Scan for the cell matching the given text and deliver its (X, Y) coordinate at center. 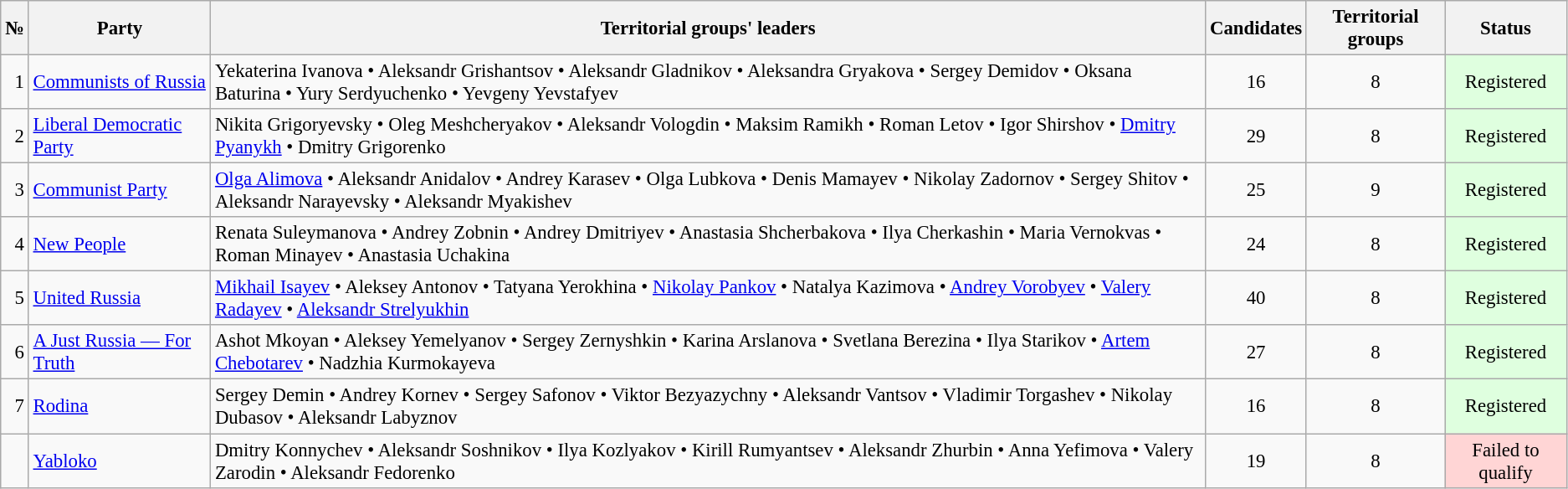
6 (15, 352)
Yabloko (119, 461)
Party (119, 28)
7 (15, 407)
5 (15, 298)
Communist Party (119, 191)
24 (1257, 244)
Territorial groups (1376, 28)
27 (1257, 352)
3 (15, 191)
25 (1257, 191)
Communists of Russia (119, 82)
1 (15, 82)
Territorial groups' leaders (708, 28)
Nikita Grigoryevsky • Oleg Meshcheryakov • Aleksandr Vologdin • Maksim Ramikh • Roman Letov • Igor Shirshov • Dmitry Pyanykh • Dmitry Grigorenko (708, 136)
Candidates (1257, 28)
Status (1506, 28)
United Russia (119, 298)
2 (15, 136)
New People (119, 244)
9 (1376, 191)
Liberal Democratic Party (119, 136)
19 (1257, 461)
A Just Russia — For Truth (119, 352)
Failed to qualify (1506, 461)
Mikhail Isayev • Aleksey Antonov • Tatyana Yerokhina • Nikolay Pankov • Natalya Kazimova • Andrey Vorobyev • Valery Radayev • Aleksandr Strelyukhin (708, 298)
29 (1257, 136)
Ashot Mkoyan • Aleksey Yemelyanov • Sergey Zernyshkin • Karina Arslanova • Svetlana Berezina • Ilya Starikov • Artem Chebotarev • Nadzhia Kurmokayeva (708, 352)
Rodina (119, 407)
№ (15, 28)
40 (1257, 298)
4 (15, 244)
Sergey Demin • Andrey Kornev • Sergey Safonov • Viktor Bezyazychny • Aleksandr Vantsov • Vladimir Torgashev • Nikolay Dubasov • Aleksandr Labyznov (708, 407)
